Pinpoint the cell where the given text exists, returning its [X, Y] midpoint coordinate. 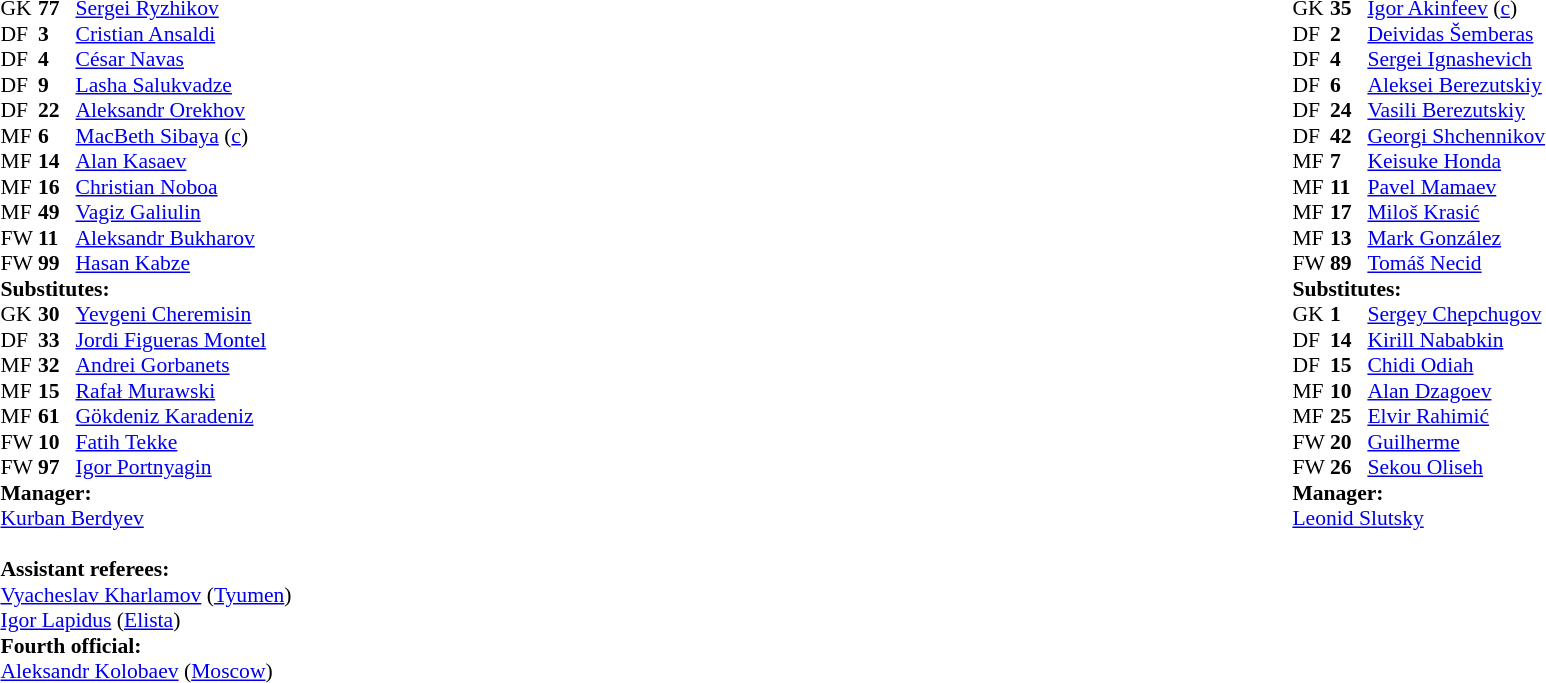
Alan Dzagoev [1456, 391]
49 [57, 213]
61 [57, 417]
33 [57, 340]
99 [57, 263]
Rafał Murawski [184, 391]
16 [57, 187]
César Navas [184, 59]
Lasha Salukvadze [184, 85]
42 [1349, 136]
Pavel Mamaev [1456, 187]
32 [57, 365]
20 [1349, 442]
Yevgeni Cheremisin [184, 315]
Aleksandr Bukharov [184, 238]
13 [1349, 238]
Keisuke Honda [1456, 161]
17 [1349, 213]
Mark González [1456, 238]
22 [57, 111]
Cristian Ansaldi [184, 34]
Aleksandr Orekhov [184, 111]
97 [57, 467]
25 [1349, 417]
Tomáš Necid [1456, 263]
7 [1349, 161]
Georgi Shchennikov [1456, 136]
24 [1349, 111]
Elvir Rahimić [1456, 417]
Vagiz Galiulin [184, 213]
Chidi Odiah [1456, 365]
Sekou Oliseh [1456, 467]
Guilherme [1456, 442]
Sergey Chepchugov [1456, 315]
Jordi Figueras Montel [184, 340]
Christian Noboa [184, 187]
9 [57, 85]
Fatih Tekke [184, 442]
Sergei Ignashevich [1456, 59]
Alan Kasaev [184, 161]
Deividas Šemberas [1456, 34]
Aleksei Berezutskiy [1456, 85]
Kirill Nababkin [1456, 340]
30 [57, 315]
3 [57, 34]
Igor Portnyagin [184, 467]
Hasan Kabze [184, 263]
1 [1349, 315]
Vasili Berezutskiy [1456, 111]
89 [1349, 263]
26 [1349, 467]
Andrei Gorbanets [184, 365]
Leonid Slutsky [1418, 519]
MacBeth Sibaya (c) [184, 136]
2 [1349, 34]
Miloš Krasić [1456, 213]
Gökdeniz Karadeniz [184, 417]
